Search for the cell housing the specified text and yield its [x, y] center coordinate. 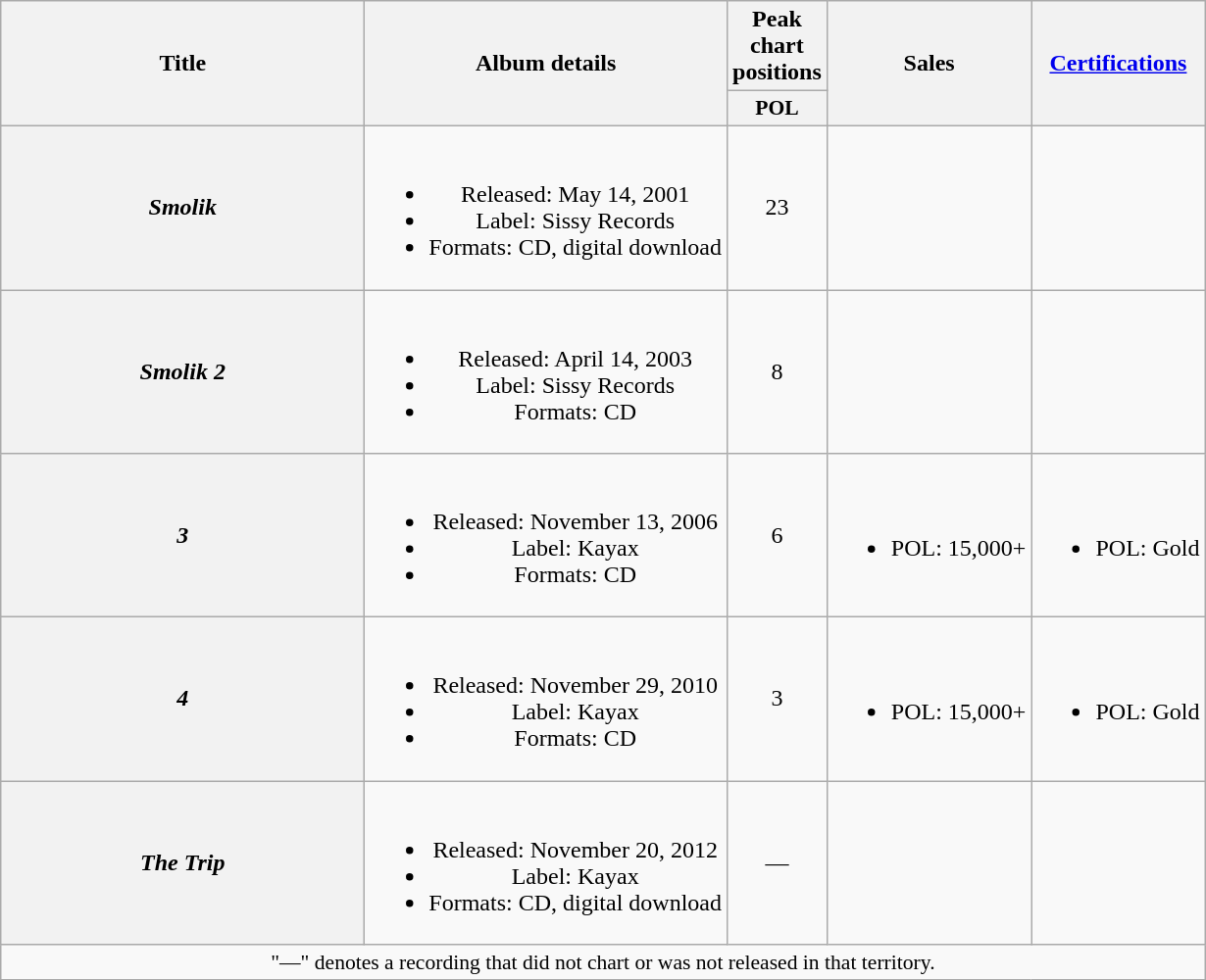
4 [182, 700]
8 [778, 372]
Released: November 13, 2006Label: KayaxFormats: CD [546, 535]
"—" denotes a recording that did not chart or was not released in that territory. [603, 962]
Smolik [182, 208]
Peak chart positions [778, 46]
Album details [546, 64]
Released: November 29, 2010Label: KayaxFormats: CD [546, 700]
Certifications [1118, 64]
6 [778, 535]
Smolik 2 [182, 372]
Sales [930, 64]
POL [778, 109]
Title [182, 64]
The Trip [182, 862]
Released: April 14, 2003Label: Sissy RecordsFormats: CD [546, 372]
Released: November 20, 2012Label: KayaxFormats: CD, digital download [546, 862]
Released: May 14, 2001Label: Sissy RecordsFormats: CD, digital download [546, 208]
23 [778, 208]
— [778, 862]
